Pinpoint the cell where the given text exists, returning its (X, Y) midpoint coordinate. 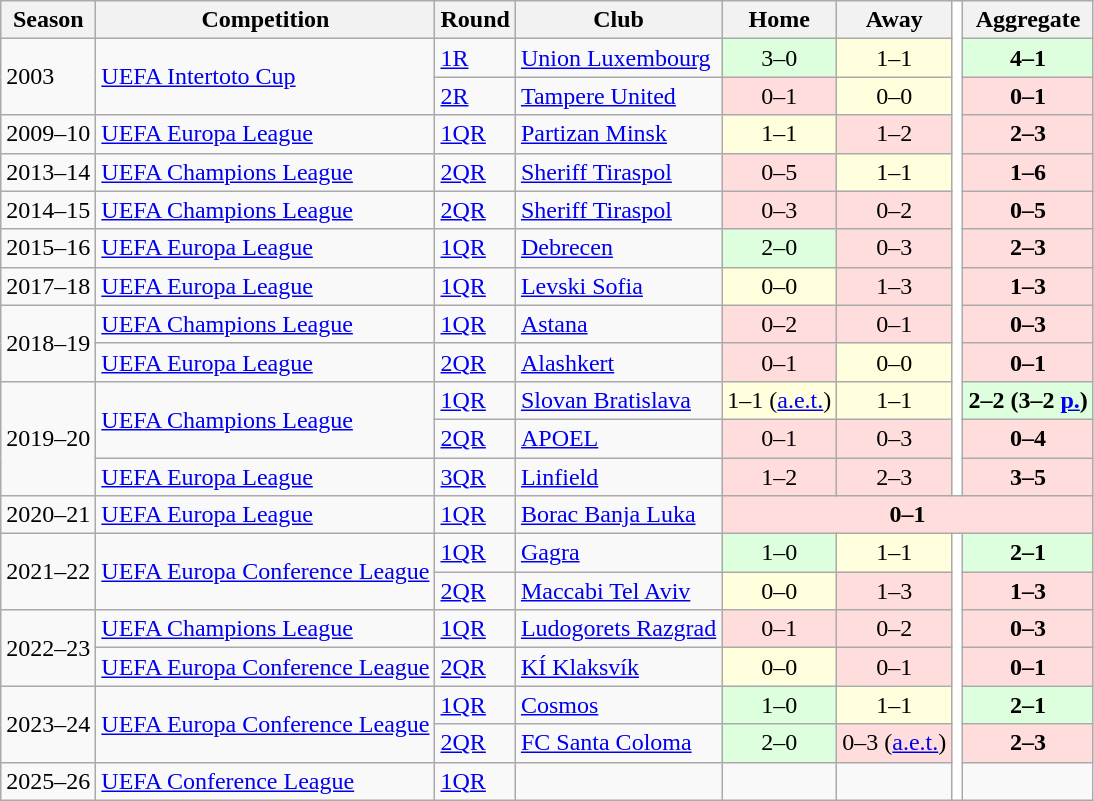
Astana (618, 324)
2022–23 (48, 648)
Tampere United (618, 96)
3QR (475, 477)
1–1 (a.e.t.) (780, 400)
APOEL (618, 438)
2014–15 (48, 210)
Borac Banja Luka (618, 515)
Season (48, 20)
Maccabi Tel Aviv (618, 591)
0–3 (a.e.t.) (894, 743)
2R (475, 96)
2019–20 (48, 438)
Competition (266, 20)
Slovan Bratislava (618, 400)
2013–14 (48, 172)
0–4 (1028, 438)
2015–16 (48, 248)
Aggregate (1028, 20)
2020–21 (48, 515)
Cosmos (618, 705)
2021–22 (48, 572)
2023–24 (48, 724)
Away (894, 20)
1–6 (1028, 172)
Debrecen (618, 248)
FC Santa Coloma (618, 743)
Levski Sofia (618, 286)
2009–10 (48, 134)
2025–26 (48, 781)
3–0 (780, 58)
Alashkert (618, 362)
2–2 (3–2 p.) (1028, 400)
Home (780, 20)
Union Luxembourg (618, 58)
Partizan Minsk (618, 134)
2018–19 (48, 343)
1R (475, 58)
UEFA Conference League (266, 781)
Club (618, 20)
Linfield (618, 477)
Round (475, 20)
4–1 (1028, 58)
Ludogorets Razgrad (618, 629)
Gagra (618, 553)
UEFA Intertoto Cup (266, 77)
3–5 (1028, 477)
2017–18 (48, 286)
KÍ Klaksvík (618, 667)
2003 (48, 77)
